Output the (x, y) coordinate of the center of the cell containing the given text.  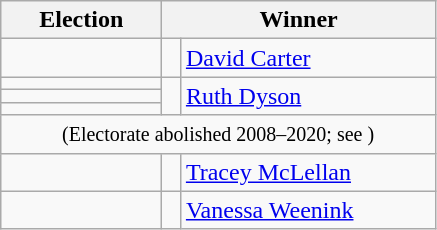
Election (82, 20)
David Carter (308, 58)
Ruth Dyson (308, 96)
Tracey McLellan (308, 172)
Vanessa Weenink (308, 210)
Winner (299, 20)
(Electorate abolished 2008–2020; see ) (218, 134)
